Return [X, Y] of the center of cell containing provided text 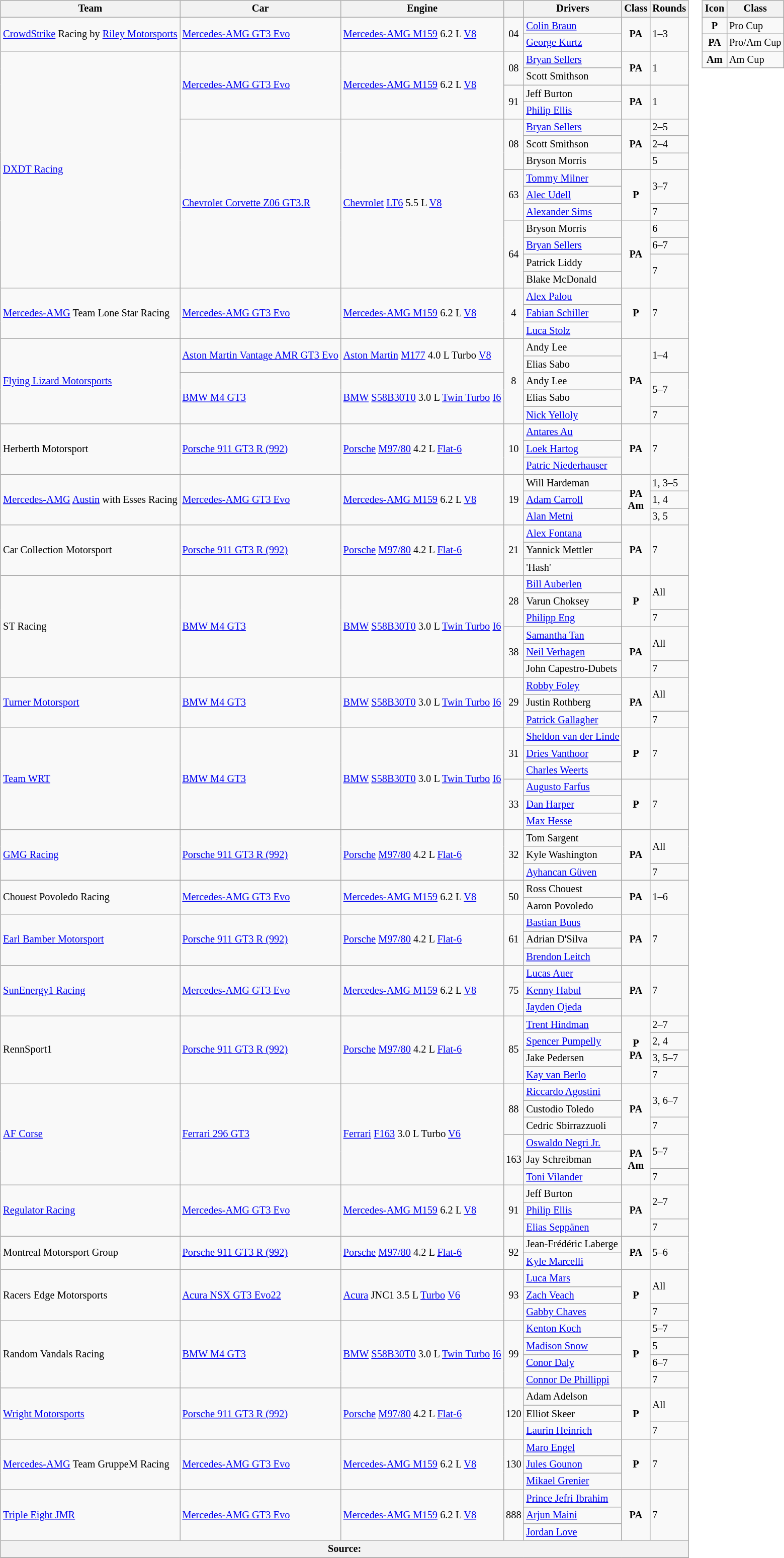
92 [513, 1253]
Tommy Milner [572, 178]
Alexander Sims [572, 212]
Acura NSX GT3 Evo22 [260, 1295]
Conor Daly [572, 1363]
1–6 [669, 897]
Patrick Gallagher [572, 720]
John Capestro-Dubets [572, 669]
Elliot Skeer [572, 1414]
Jean-Frédéric Laberge [572, 1245]
Rounds [669, 9]
Bill Auberlen [572, 584]
Chevrolet LT6 5.5 L V8 [422, 203]
Pro/Am Cup [755, 43]
Elias Seppänen [572, 1228]
61 [513, 939]
Alan Metni [572, 516]
Custodio Toledo [572, 1109]
Ferrari 296 GT3 [260, 1135]
2–4 [669, 144]
33 [513, 805]
3–7 [669, 186]
Max Hesse [572, 821]
Sheldon van der Linde [572, 737]
99 [513, 1355]
Racers Edge Motorsports [90, 1295]
21 [513, 550]
Acura JNC1 3.5 L Turbo V6 [422, 1295]
Brendon Leitch [572, 957]
Mercedes-AMG Austin with Esses Racing [90, 500]
Kyle Washington [572, 855]
Icon [715, 9]
Source: [344, 1549]
Herberth Motorsport [90, 449]
Team [90, 9]
63 [513, 195]
3, 6–7 [669, 1100]
Dan Harper [572, 804]
Am Cup [755, 60]
Turner Motorsport [90, 703]
Luca Mars [572, 1278]
Philipp Eng [572, 618]
RennSport1 [90, 1050]
Patric Niederhauser [572, 466]
Aaron Povoledo [572, 906]
120 [513, 1413]
Alec Udell [572, 195]
'Hash' [572, 567]
Alex Palou [572, 297]
Varun Choksey [572, 601]
2–5 [669, 127]
Team WRT [90, 779]
Aston Martin M177 4.0 L Turbo V8 [422, 356]
Mercedes-AMG Team Lone Star Racing [90, 314]
Neil Verhagen [572, 652]
Engine [422, 9]
Toni Vilander [572, 1177]
Riccardo Agostini [572, 1092]
Bastian Buus [572, 923]
Nick Yelloly [572, 415]
4 [513, 314]
Triple Eight JMR [90, 1515]
2, 4 [669, 1042]
Am [715, 60]
Adam Carroll [572, 500]
3, 5–7 [669, 1058]
GMG Racing [90, 855]
Robby Foley [572, 686]
Ferrari F163 3.0 L Turbo V6 [422, 1135]
Gabby Chaves [572, 1312]
32 [513, 855]
Wright Motorsports [90, 1413]
Luca Stolz [572, 330]
Chevrolet Corvette Z06 GT3.R [260, 203]
1–3 [669, 34]
Car Collection Motorsport [90, 550]
Car [260, 9]
SunEnergy1 Racing [90, 991]
Lucas Auer [572, 974]
Montreal Motorsport Group [90, 1253]
Aston Martin Vantage AMR GT3 Evo [260, 356]
Mikael Grenier [572, 1482]
6 [669, 229]
Kyle Marcelli [572, 1261]
Adam Adelson [572, 1397]
28 [513, 601]
Zach Veach [572, 1295]
Chouest Povoledo Racing [90, 897]
Yannick Mettler [572, 551]
888 [513, 1515]
93 [513, 1295]
Will Hardeman [572, 483]
Kay van Berlo [572, 1075]
Jake Pedersen [572, 1058]
8 [513, 381]
Jules Gounon [572, 1464]
Jay Schreibman [572, 1160]
Regulator Racing [90, 1211]
Drivers [572, 9]
Charles Weerts [572, 770]
31 [513, 753]
Justin Rothberg [572, 703]
04 [513, 34]
75 [513, 991]
Laurin Heinrich [572, 1431]
50 [513, 897]
Cedric Sbirrazzuoli [572, 1126]
Trent Hindman [572, 1024]
Flying Lizard Motorsports [90, 381]
Random Vandals Racing [90, 1355]
Kenny Habul [572, 991]
Adrian D'Silva [572, 940]
1, 4 [669, 500]
1, 3–5 [669, 483]
Madison Snow [572, 1346]
DXDT Racing [90, 170]
Jordan Love [572, 1532]
Ross Chouest [572, 889]
64 [513, 254]
Kenton Koch [572, 1329]
19 [513, 500]
CrowdStrike Racing by Riley Motorsports [90, 34]
5–6 [669, 1253]
Colin Braun [572, 26]
P PA [636, 1050]
85 [513, 1050]
Antares Au [572, 432]
1–4 [669, 356]
Ayhancan Güven [572, 872]
Fabian Schiller [572, 313]
38 [513, 652]
Mercedes-AMG Team GruppeM Racing [90, 1464]
Spencer Pumpelly [572, 1042]
Loek Hartog [572, 449]
Connor De Phillippi [572, 1380]
Tom Sargent [572, 838]
3, 5 [669, 516]
29 [513, 703]
Jayden Ojeda [572, 1007]
George Kurtz [572, 43]
Maro Engel [572, 1447]
Prince Jefri Ibrahim [572, 1498]
Earl Bamber Motorsport [90, 939]
10 [513, 449]
Patrick Liddy [572, 263]
Dries Vanthoor [572, 754]
88 [513, 1109]
Samantha Tan [572, 635]
Pro Cup [755, 26]
163 [513, 1160]
Blake McDonald [572, 280]
130 [513, 1464]
Augusto Farfus [572, 788]
Oswaldo Negri Jr. [572, 1143]
ST Racing [90, 627]
Alex Fontana [572, 534]
AF Corse [90, 1135]
Arjun Maini [572, 1515]
